For the text-containing cell, return its midpoint in [X, Y] coordinate format. 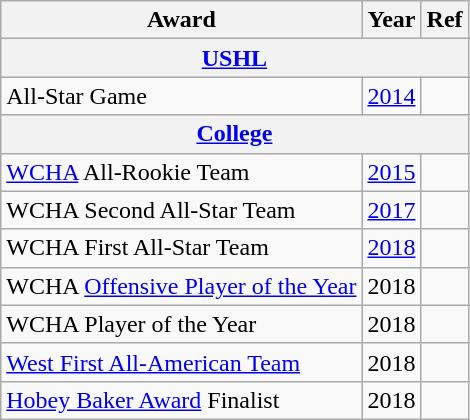
Ref [444, 20]
Award [182, 20]
Hobey Baker Award Finalist [182, 400]
College [234, 134]
WCHA First All-Star Team [182, 248]
2017 [392, 210]
2015 [392, 172]
WCHA Player of the Year [182, 324]
USHL [234, 58]
WCHA Offensive Player of the Year [182, 286]
WCHA All-Rookie Team [182, 172]
All-Star Game [182, 96]
2014 [392, 96]
Year [392, 20]
WCHA Second All-Star Team [182, 210]
West First All-American Team [182, 362]
